Search for the cell housing the specified text and yield its [X, Y] center coordinate. 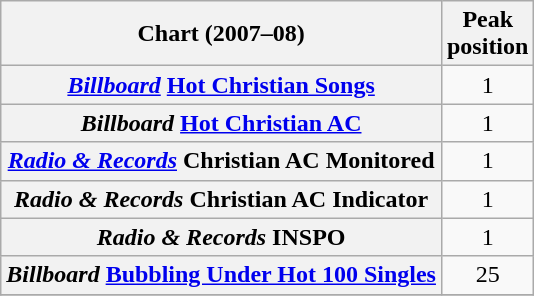
Radio & Records Christian AC Indicator [222, 199]
Chart (2007–08) [222, 34]
Billboard Hot Christian Songs [222, 85]
Billboard Bubbling Under Hot 100 Singles [222, 275]
Peakposition [487, 34]
Radio & Records INSPO [222, 237]
Billboard Hot Christian AC [222, 123]
25 [487, 275]
Radio & Records Christian AC Monitored [222, 161]
